Output the [x, y] coordinate of the center of the cell containing the given text.  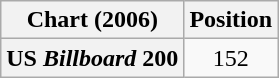
US Billboard 200 [92, 58]
Position [231, 20]
152 [231, 58]
Chart (2006) [92, 20]
